From the cell containing the given text, extract its center point as [x, y] coordinate. 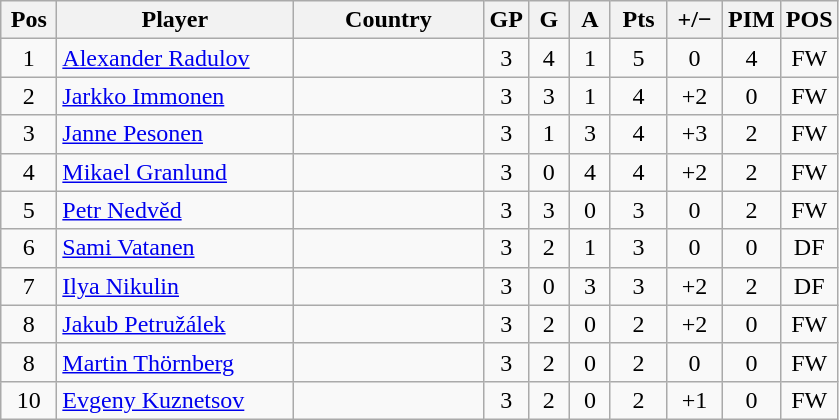
Alexander Radulov [175, 58]
Pos [29, 20]
Jakub Petružálek [175, 324]
Pts [638, 20]
A [590, 20]
Martin Thörnberg [175, 362]
Jarkko Immonen [175, 96]
PIM [752, 20]
POS [809, 20]
7 [29, 286]
+3 [695, 134]
G [548, 20]
Janne Pesonen [175, 134]
10 [29, 400]
Country [388, 20]
Mikael Granlund [175, 172]
Petr Nedvěd [175, 210]
Sami Vatanen [175, 248]
GP [506, 20]
Evgeny Kuznetsov [175, 400]
+/− [695, 20]
Player [175, 20]
Ilya Nikulin [175, 286]
6 [29, 248]
+1 [695, 400]
